Return [x, y] of the center of cell containing provided text 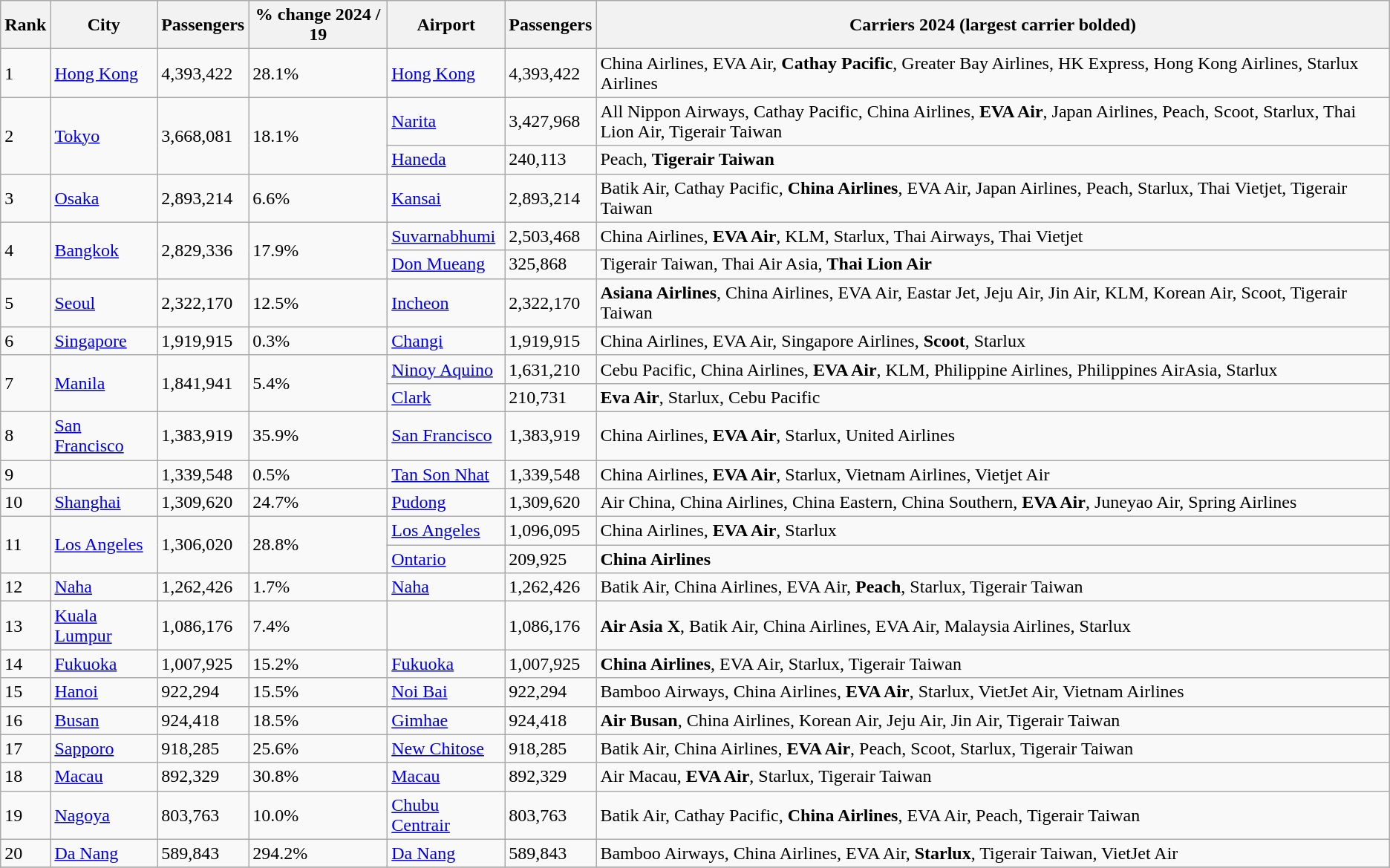
294.2% [318, 853]
2,503,468 [551, 236]
30.8% [318, 777]
7.4% [318, 625]
Busan [104, 720]
Kansai [446, 198]
Tan Son Nhat [446, 474]
Seoul [104, 303]
0.3% [318, 341]
Batik Air, Cathay Pacific, China Airlines, EVA Air, Japan Airlines, Peach, Starlux, Thai Vietjet, Tigerair Taiwan [993, 198]
China Airlines, EVA Air, Starlux [993, 531]
6.6% [318, 198]
Chubu Centrair [446, 815]
12.5% [318, 303]
7 [25, 383]
China Airlines, EVA Air, Starlux, Tigerair Taiwan [993, 664]
0.5% [318, 474]
3 [25, 198]
17 [25, 748]
20 [25, 853]
China Airlines, EVA Air, Starlux, United Airlines [993, 435]
Pudong [446, 503]
1.7% [318, 587]
28.1% [318, 73]
3,427,968 [551, 122]
New Chitose [446, 748]
Cebu Pacific, China Airlines, EVA Air, KLM, Philippine Airlines, Philippines AirAsia, Starlux [993, 369]
1,841,941 [203, 383]
Peach, Tigerair Taiwan [993, 160]
28.8% [318, 545]
10 [25, 503]
Batik Air, Cathay Pacific, China Airlines, EVA Air, Peach, Tigerair Taiwan [993, 815]
Air Busan, China Airlines, Korean Air, Jeju Air, Jin Air, Tigerair Taiwan [993, 720]
3,668,081 [203, 135]
18 [25, 777]
City [104, 25]
Carriers 2024 (largest carrier bolded) [993, 25]
All Nippon Airways, Cathay Pacific, China Airlines, EVA Air, Japan Airlines, Peach, Scoot, Starlux, Thai Lion Air, Tigerair Taiwan [993, 122]
14 [25, 664]
2 [25, 135]
Singapore [104, 341]
Hanoi [104, 692]
16 [25, 720]
China Airlines, EVA Air, KLM, Starlux, Thai Airways, Thai Vietjet [993, 236]
5 [25, 303]
Incheon [446, 303]
35.9% [318, 435]
Kuala Lumpur [104, 625]
Haneda [446, 160]
2,829,336 [203, 250]
Eva Air, Starlux, Cebu Pacific [993, 397]
Gimhae [446, 720]
Clark [446, 397]
5.4% [318, 383]
Rank [25, 25]
China Airlines, EVA Air, Singapore Airlines, Scoot, Starlux [993, 341]
China Airlines [993, 559]
Tokyo [104, 135]
China Airlines, EVA Air, Starlux, Vietnam Airlines, Vietjet Air [993, 474]
% change 2024 / 19 [318, 25]
209,925 [551, 559]
Air Asia X, Batik Air, China Airlines, EVA Air, Malaysia Airlines, Starlux [993, 625]
Tigerair Taiwan, Thai Air Asia, Thai Lion Air [993, 264]
Don Mueang [446, 264]
Noi Bai [446, 692]
Air Macau, EVA Air, Starlux, Tigerair Taiwan [993, 777]
Air China, China Airlines, China Eastern, China Southern, EVA Air, Juneyao Air, Spring Airlines [993, 503]
Suvarnabhumi [446, 236]
25.6% [318, 748]
Changi [446, 341]
Nagoya [104, 815]
Shanghai [104, 503]
15 [25, 692]
Asiana Airlines, China Airlines, EVA Air, Eastar Jet, Jeju Air, Jin Air, KLM, Korean Air, Scoot, Tigerair Taiwan [993, 303]
9 [25, 474]
Ninoy Aquino [446, 369]
Manila [104, 383]
15.2% [318, 664]
1 [25, 73]
1,096,095 [551, 531]
10.0% [318, 815]
Bangkok [104, 250]
210,731 [551, 397]
Osaka [104, 198]
Airport [446, 25]
1,306,020 [203, 545]
Ontario [446, 559]
325,868 [551, 264]
19 [25, 815]
4 [25, 250]
12 [25, 587]
China Airlines, EVA Air, Cathay Pacific, Greater Bay Airlines, HK Express, Hong Kong Airlines, Starlux Airlines [993, 73]
Bamboo Airways, China Airlines, EVA Air, Starlux, Tigerair Taiwan, VietJet Air [993, 853]
8 [25, 435]
11 [25, 545]
Batik Air, China Airlines, EVA Air, Peach, Starlux, Tigerair Taiwan [993, 587]
240,113 [551, 160]
Batik Air, China Airlines, EVA Air, Peach, Scoot, Starlux, Tigerair Taiwan [993, 748]
Narita [446, 122]
17.9% [318, 250]
Bamboo Airways, China Airlines, EVA Air, Starlux, VietJet Air, Vietnam Airlines [993, 692]
15.5% [318, 692]
1,631,210 [551, 369]
18.5% [318, 720]
24.7% [318, 503]
18.1% [318, 135]
Sapporo [104, 748]
6 [25, 341]
13 [25, 625]
